Return the [X, Y] coordinate for the center point of the cell that contains the specified text.  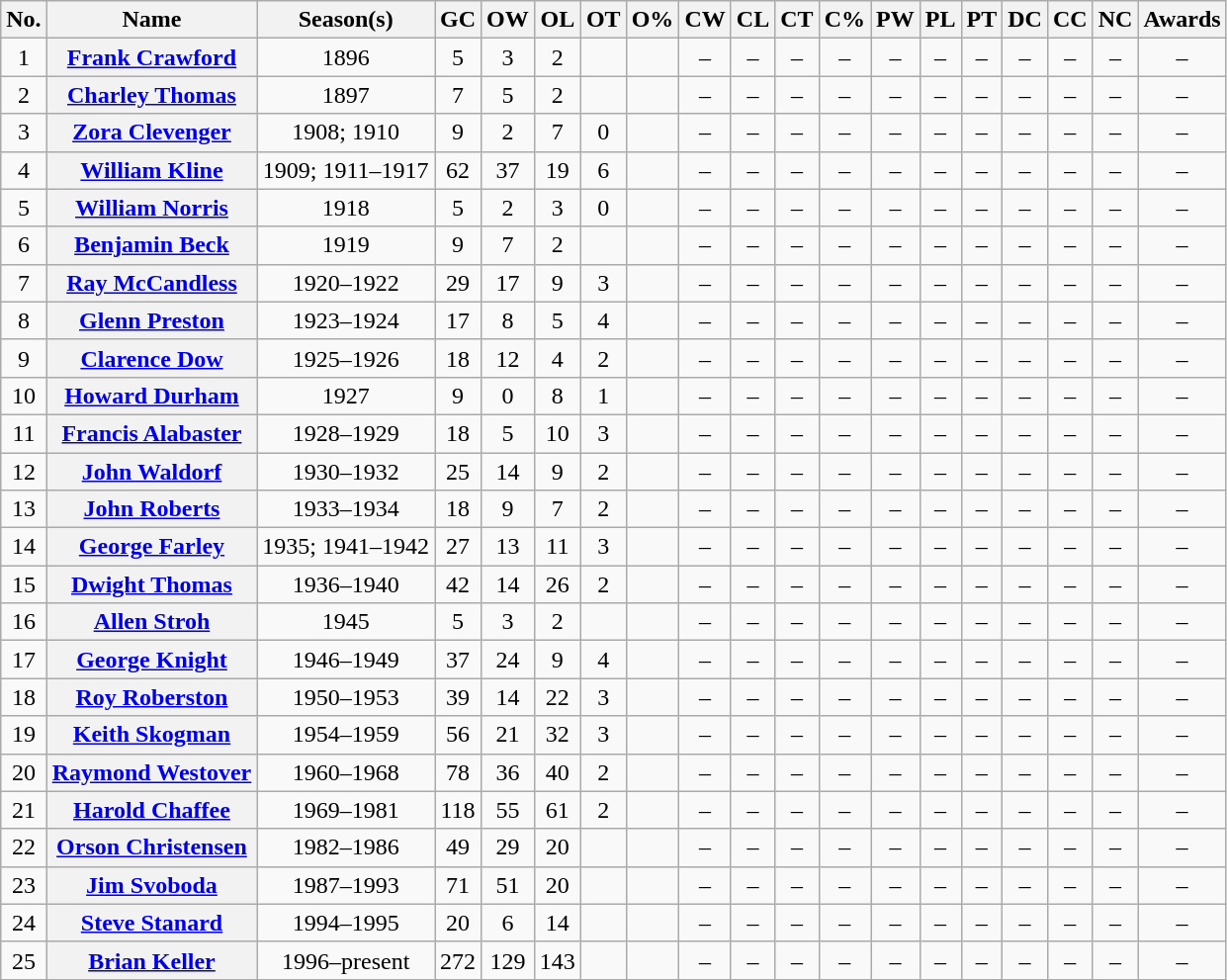
1923–1924 [346, 320]
Francis Alabaster [152, 433]
George Knight [152, 660]
CW [705, 20]
Harold Chaffee [152, 810]
1920–1922 [346, 283]
Dwight Thomas [152, 584]
118 [459, 810]
OW [508, 20]
Orson Christensen [152, 847]
Season(s) [346, 20]
1954–1959 [346, 735]
Charley Thomas [152, 95]
William Kline [152, 170]
John Roberts [152, 509]
1936–1940 [346, 584]
32 [558, 735]
Steve Stanard [152, 923]
George Farley [152, 547]
1896 [346, 57]
Awards [1183, 20]
1897 [346, 95]
78 [459, 772]
27 [459, 547]
Name [152, 20]
GC [459, 20]
1960–1968 [346, 772]
15 [24, 584]
55 [508, 810]
1927 [346, 396]
PT [982, 20]
Ray McCandless [152, 283]
1994–1995 [346, 923]
143 [558, 960]
Howard Durham [152, 396]
1918 [346, 208]
Benjamin Beck [152, 245]
1950–1953 [346, 697]
51 [508, 885]
DC [1025, 20]
Raymond Westover [152, 772]
1982–1986 [346, 847]
Frank Crawford [152, 57]
1945 [346, 622]
C% [844, 20]
1933–1934 [346, 509]
1919 [346, 245]
49 [459, 847]
1996–present [346, 960]
71 [459, 885]
1908; 1910 [346, 133]
23 [24, 885]
Zora Clevenger [152, 133]
36 [508, 772]
56 [459, 735]
John Waldorf [152, 472]
Allen Stroh [152, 622]
Keith Skogman [152, 735]
OT [603, 20]
O% [653, 20]
NC [1115, 20]
Jim Svoboda [152, 885]
129 [508, 960]
Roy Roberston [152, 697]
Clarence Dow [152, 358]
Brian Keller [152, 960]
PL [940, 20]
26 [558, 584]
No. [24, 20]
1987–1993 [346, 885]
39 [459, 697]
Glenn Preston [152, 320]
1909; 1911–1917 [346, 170]
1928–1929 [346, 433]
CT [797, 20]
OL [558, 20]
61 [558, 810]
1935; 1941–1942 [346, 547]
40 [558, 772]
272 [459, 960]
16 [24, 622]
William Norris [152, 208]
CC [1070, 20]
1969–1981 [346, 810]
42 [459, 584]
1946–1949 [346, 660]
1925–1926 [346, 358]
1930–1932 [346, 472]
PW [896, 20]
62 [459, 170]
CL [752, 20]
